From the cell containing the given text, extract its center point as [x, y] coordinate. 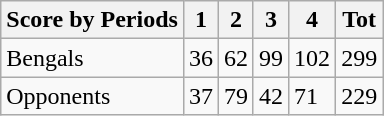
Score by Periods [92, 20]
102 [312, 58]
36 [200, 58]
37 [200, 96]
71 [312, 96]
3 [270, 20]
299 [360, 58]
62 [236, 58]
2 [236, 20]
1 [200, 20]
Opponents [92, 96]
Bengals [92, 58]
79 [236, 96]
Tot [360, 20]
42 [270, 96]
4 [312, 20]
229 [360, 96]
99 [270, 58]
